Provide the [X, Y] coordinate of the cell's center where the given text is located.  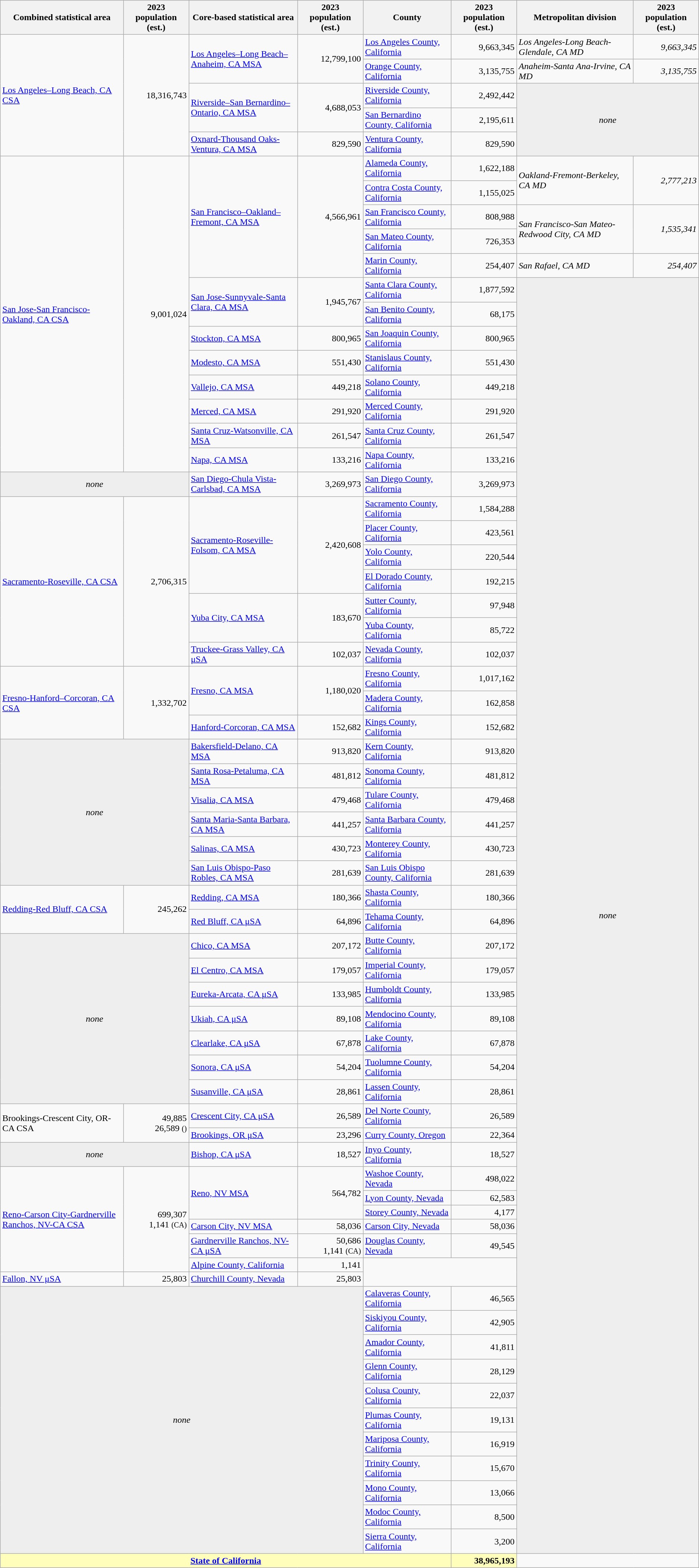
Fallon, NV μSA [62, 1279]
Bishop, CA μSA [243, 1155]
192,215 [484, 581]
Humboldt County, California [407, 994]
San Benito County, California [407, 314]
4,177 [484, 1212]
Redding-Red Bluff, CA CSA [62, 909]
1,945,767 [330, 302]
1,017,162 [484, 678]
28,129 [484, 1371]
97,948 [484, 606]
Yuba City, CA MSA [243, 618]
Calaveras County, California [407, 1298]
Eureka-Arcata, CA μSA [243, 994]
18,316,743 [156, 96]
Modoc County, California [407, 1517]
San Mateo County, California [407, 241]
Carson City, Nevada [407, 1226]
Fresno, CA MSA [243, 690]
Marin County, California [407, 265]
Placer County, California [407, 533]
Chico, CA MSA [243, 946]
23,296 [330, 1135]
62,583 [484, 1198]
1,877,592 [484, 290]
Carson City, NV MSA [243, 1226]
Madera County, California [407, 703]
Tehama County, California [407, 922]
Los Angeles–Long Beach–Anaheim, CA MSA [243, 59]
San Francisco County, California [407, 217]
41,811 [484, 1347]
Kern County, California [407, 751]
Santa Cruz County, California [407, 435]
Sutter County, California [407, 606]
San Francisco-San Mateo-Redwood City, CA MD [575, 229]
2,706,315 [156, 581]
49,88526,589 () [156, 1123]
22,364 [484, 1135]
Ukiah, CA μSA [243, 1019]
Trinity County, California [407, 1468]
Del Norte County, California [407, 1116]
Contra Costa County, California [407, 193]
Sacramento-Roseville, CA CSA [62, 581]
Modesto, CA MSA [243, 363]
Reno, NV MSA [243, 1193]
19,131 [484, 1420]
38,965,193 [484, 1561]
Riverside County, California [407, 96]
Riverside–San Bernardino–Ontario, CA MSA [243, 108]
Oakland-Fremont-Berkeley, CA MD [575, 180]
Stanislaus County, California [407, 363]
1,584,288 [484, 509]
Butte County, California [407, 946]
699,3071,141 (CA) [156, 1219]
564,782 [330, 1193]
68,175 [484, 314]
Gardnerville Ranchos, NV-CA μSA [243, 1246]
Susanville, CA μSA [243, 1091]
Tulare County, California [407, 800]
49,545 [484, 1246]
Sacramento-Roseville-Folsom, CA MSA [243, 545]
Fresno-Hanford–Corcoran, CA CSA [62, 703]
San Luis Obispo-Paso Robles, CA MSA [243, 873]
4,688,053 [330, 108]
16,919 [484, 1444]
San Joaquin County, California [407, 338]
Solano County, California [407, 387]
22,037 [484, 1395]
Imperial County, California [407, 970]
Santa Maria-Santa Barbara, CA MSA [243, 825]
Yolo County, California [407, 557]
Fresno County, California [407, 678]
85,722 [484, 630]
San Jose-San Francisco-Oakland, CA CSA [62, 314]
Los Angeles County, California [407, 47]
Lyon County, Nevada [407, 1198]
Churchill County, Nevada [243, 1279]
Lake County, California [407, 1043]
808,988 [484, 217]
San Francisco–Oakland–Fremont, CA MSA [243, 217]
Santa Barbara County, California [407, 825]
Combined statistical area [62, 18]
Siskiyou County, California [407, 1323]
Metropolitan division [575, 18]
Shasta County, California [407, 897]
Santa Cruz-Watsonville, CA MSA [243, 435]
1,155,025 [484, 193]
Brookings, OR μSA [243, 1135]
Glenn County, California [407, 1371]
2,777,213 [666, 180]
San Diego-Chula Vista-Carlsbad, CA MSA [243, 484]
4,566,961 [330, 217]
Salinas, CA MSA [243, 848]
Crescent City, CA μSA [243, 1116]
Truckee-Grass Valley, CA μSA [243, 654]
Mariposa County, California [407, 1444]
1,622,188 [484, 168]
San Jose-Sunnyvale-Santa Clara, CA MSA [243, 302]
15,670 [484, 1468]
Redding, CA MSA [243, 897]
46,565 [484, 1298]
San Diego County, California [407, 484]
El Dorado County, California [407, 581]
Mendocino County, California [407, 1019]
Los Angeles–Long Beach, CA CSA [62, 96]
1,332,702 [156, 703]
Reno-Carson City-Gardnerville Ranchos, NV-CA CSA [62, 1219]
Napa County, California [407, 460]
42,905 [484, 1323]
County [407, 18]
Merced County, California [407, 412]
162,858 [484, 703]
Brookings-Crescent City, OR-CA CSA [62, 1123]
2,492,442 [484, 96]
423,561 [484, 533]
3,200 [484, 1541]
Red Bluff, CA μSA [243, 922]
San Rafael, CA MD [575, 265]
Washoe County, Nevada [407, 1179]
13,066 [484, 1493]
2,195,611 [484, 119]
Vallejo, CA MSA [243, 387]
Lassen County, California [407, 1091]
Orange County, California [407, 71]
Anaheim-Santa Ana-Irvine, CA MD [575, 71]
50,6861,141 (CA) [330, 1246]
183,670 [330, 618]
Bakersfield-Delano, CA MSA [243, 751]
Oxnard-Thousand Oaks-Ventura, CA MSA [243, 144]
State of California [226, 1561]
220,544 [484, 557]
Curry County, Oregon [407, 1135]
2,420,608 [330, 545]
Hanford-Corcoran, CA MSA [243, 727]
Sierra County, California [407, 1541]
1,141 [330, 1265]
Monterey County, California [407, 848]
Merced, CA MSA [243, 412]
Sacramento County, California [407, 509]
San Bernardino County, California [407, 119]
Kings County, California [407, 727]
Stockton, CA MSA [243, 338]
Alpine County, California [243, 1265]
Core-based statistical area [243, 18]
12,799,100 [330, 59]
Napa, CA MSA [243, 460]
726,353 [484, 241]
9,001,024 [156, 314]
Tuolumne County, California [407, 1067]
Douglas County, Nevada [407, 1246]
1,180,020 [330, 690]
Visalia, CA MSA [243, 800]
Sonoma County, California [407, 776]
8,500 [484, 1517]
Los Angeles-Long Beach-Glendale, CA MD [575, 47]
Alameda County, California [407, 168]
Mono County, California [407, 1493]
Inyo County, California [407, 1155]
498,022 [484, 1179]
Amador County, California [407, 1347]
San Luis Obispo County, California [407, 873]
1,535,341 [666, 229]
Yuba County, California [407, 630]
245,262 [156, 909]
Santa Rosa-Petaluma, CA MSA [243, 776]
Nevada County, California [407, 654]
Ventura County, California [407, 144]
Storey County, Nevada [407, 1212]
Sonora, CA μSA [243, 1067]
Plumas County, California [407, 1420]
Colusa County, California [407, 1395]
Santa Clara County, California [407, 290]
Clearlake, CA μSA [243, 1043]
El Centro, CA MSA [243, 970]
